Provide the [X, Y] coordinate of the cell's center where the given text is located.  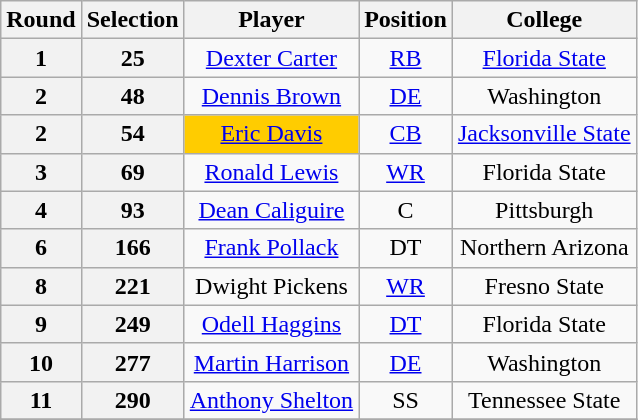
Tennessee State [544, 400]
Odell Haggins [271, 324]
Northern Arizona [544, 248]
Anthony Shelton [271, 400]
9 [41, 324]
Eric Davis [271, 134]
8 [41, 286]
249 [132, 324]
SS [406, 400]
6 [41, 248]
48 [132, 96]
CB [406, 134]
69 [132, 172]
Martin Harrison [271, 362]
93 [132, 210]
Frank Pollack [271, 248]
Pittsburgh [544, 210]
Dennis Brown [271, 96]
54 [132, 134]
Jacksonville State [544, 134]
Ronald Lewis [271, 172]
Fresno State [544, 286]
Selection [132, 20]
221 [132, 286]
Player [271, 20]
11 [41, 400]
C [406, 210]
25 [132, 58]
RB [406, 58]
166 [132, 248]
Round [41, 20]
277 [132, 362]
4 [41, 210]
Dwight Pickens [271, 286]
Dexter Carter [271, 58]
290 [132, 400]
College [544, 20]
1 [41, 58]
10 [41, 362]
3 [41, 172]
Position [406, 20]
Dean Caliguire [271, 210]
